Find where the given text appears and provide that cell's center as (x, y) coordinate. 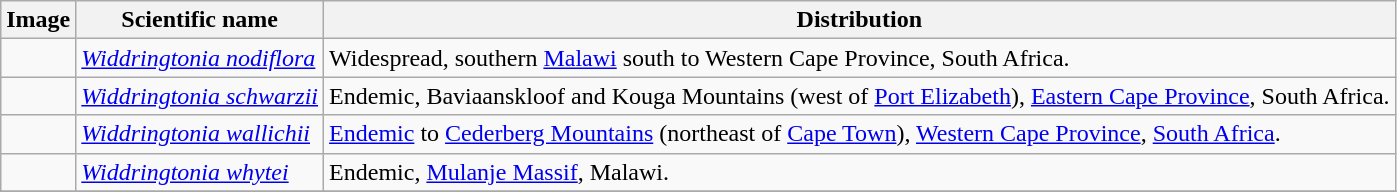
Widdringtonia nodiflora (200, 58)
Endemic, Baviaanskloof and Kouga Mountains (west of Port Elizabeth), Eastern Cape Province, South Africa. (860, 96)
Endemic, Mulanje Massif, Malawi. (860, 172)
Endemic to Cederberg Mountains (northeast of Cape Town), Western Cape Province, South Africa. (860, 134)
Widdringtonia wallichii (200, 134)
Widdringtonia whytei (200, 172)
Widdringtonia schwarzii (200, 96)
Image (38, 20)
Scientific name (200, 20)
Widespread, southern Malawi south to Western Cape Province, South Africa. (860, 58)
Distribution (860, 20)
